Determine the (X, Y) coordinate at the center of the cell enclosing the given text.  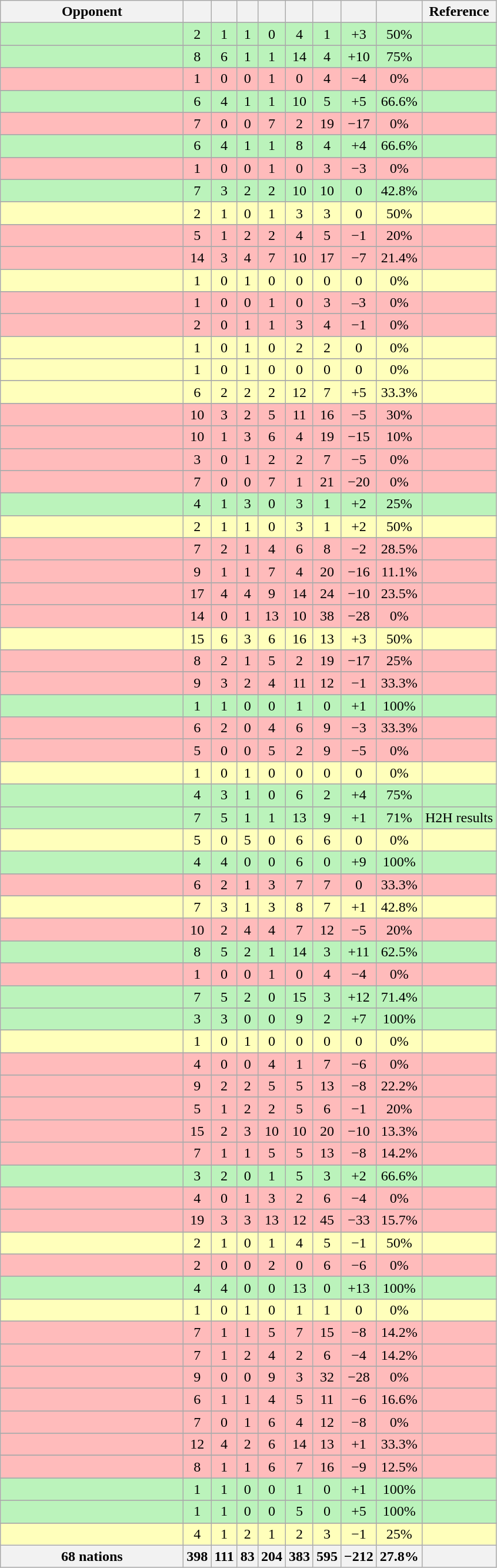
Reference (459, 12)
15.7% (399, 1220)
12.5% (399, 1467)
+9 (359, 862)
H2H results (459, 818)
11.1% (399, 571)
83 (247, 1556)
13.3% (399, 1131)
+12 (359, 997)
38 (327, 616)
27.8% (399, 1556)
+7 (359, 1019)
−7 (359, 258)
−15 (359, 437)
+10 (359, 56)
71% (399, 818)
22.2% (399, 1086)
28.5% (399, 549)
68 nations (92, 1556)
10% (399, 437)
30% (399, 415)
23.5% (399, 593)
595 (327, 1556)
32 (327, 1377)
−16 (359, 571)
45 (327, 1220)
204 (272, 1556)
−20 (359, 482)
−212 (359, 1556)
24 (327, 593)
+11 (359, 952)
398 (198, 1556)
−9 (359, 1467)
62.5% (399, 952)
16.6% (399, 1400)
21.4% (399, 258)
–3 (359, 303)
111 (224, 1556)
−33 (359, 1220)
Opponent (92, 12)
+13 (359, 1287)
−2 (359, 549)
71.4% (399, 997)
383 (299, 1556)
21 (327, 482)
